From the cell containing the given text, extract its center point as [X, Y] coordinate. 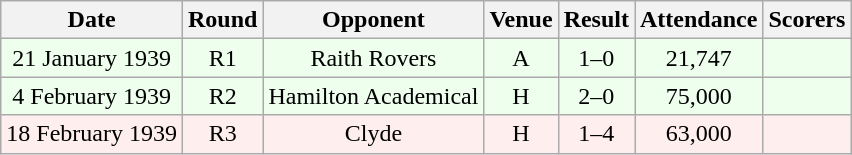
1–4 [596, 134]
4 February 1939 [92, 96]
R1 [222, 58]
Opponent [374, 20]
Date [92, 20]
Scorers [807, 20]
Result [596, 20]
A [521, 58]
Clyde [374, 134]
21,747 [698, 58]
63,000 [698, 134]
21 January 1939 [92, 58]
18 February 1939 [92, 134]
1–0 [596, 58]
75,000 [698, 96]
R3 [222, 134]
R2 [222, 96]
2–0 [596, 96]
Raith Rovers [374, 58]
Attendance [698, 20]
Round [222, 20]
Venue [521, 20]
Hamilton Academical [374, 96]
